Provide the (x, y) coordinate of the cell's center where the given text is located.  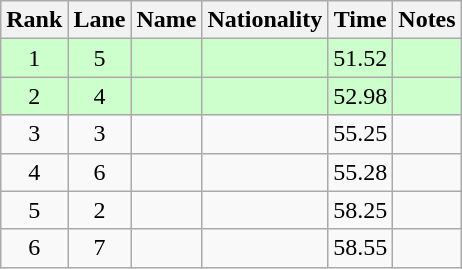
58.25 (360, 210)
51.52 (360, 58)
Rank (34, 20)
Lane (100, 20)
Time (360, 20)
52.98 (360, 96)
Nationality (265, 20)
7 (100, 248)
55.28 (360, 172)
55.25 (360, 134)
Name (166, 20)
1 (34, 58)
58.55 (360, 248)
Notes (427, 20)
